Extract the [x, y] coordinate from the center of the cell holding the provided text.  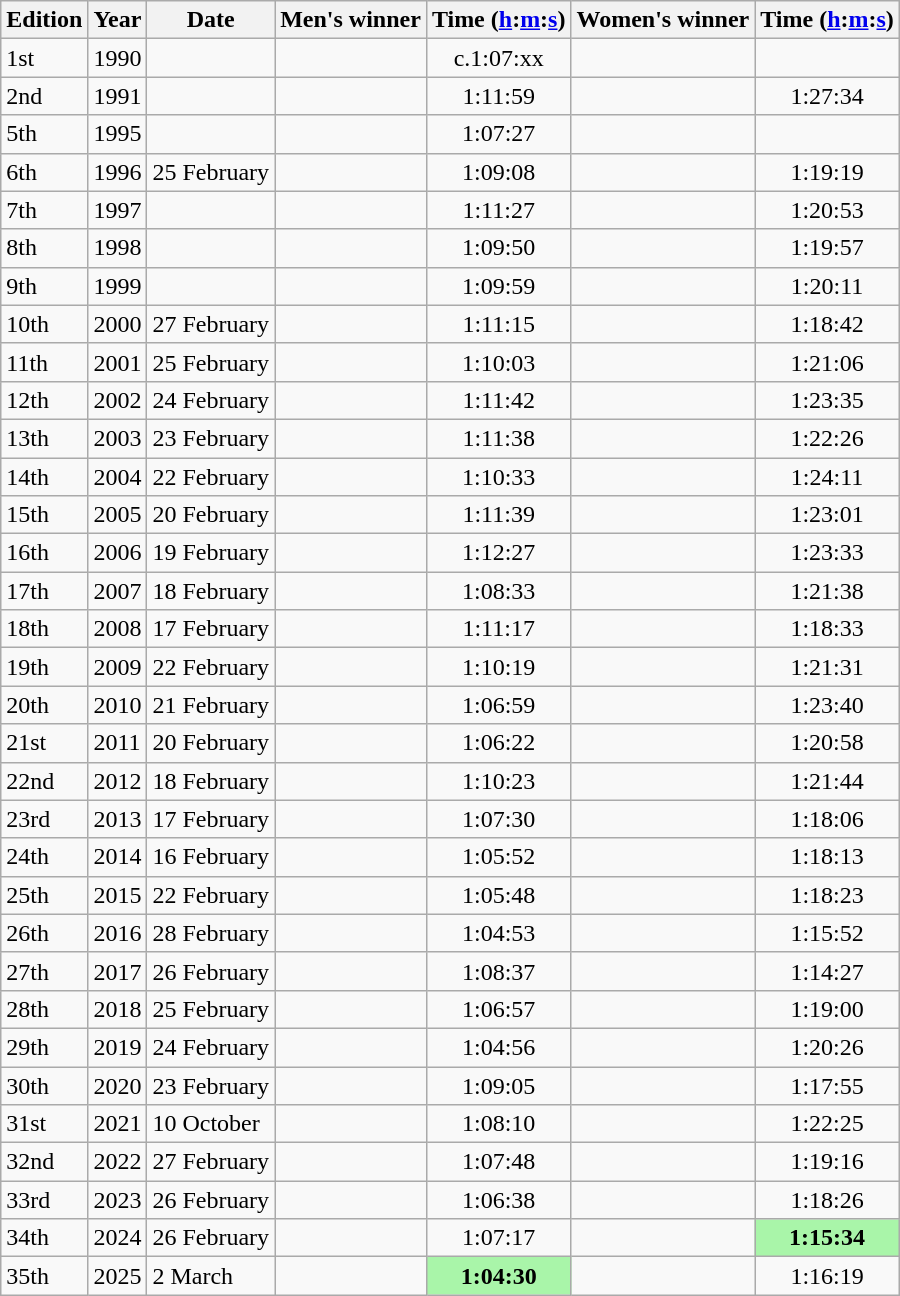
1:27:34 [828, 96]
1996 [118, 172]
12th [44, 400]
15th [44, 515]
31st [44, 1124]
1:18:06 [828, 819]
1:06:38 [498, 1200]
1:09:59 [498, 286]
1:21:38 [828, 591]
1:05:52 [498, 857]
1:10:19 [498, 667]
2008 [118, 629]
2024 [118, 1238]
1:11:27 [498, 210]
18th [44, 629]
35th [44, 1276]
1:18:26 [828, 1200]
2011 [118, 743]
1:09:08 [498, 172]
11th [44, 362]
23rd [44, 819]
2004 [118, 477]
1:04:56 [498, 1047]
2009 [118, 667]
29th [44, 1047]
16th [44, 553]
1991 [118, 96]
1:12:27 [498, 553]
2016 [118, 933]
1:21:44 [828, 781]
Date [211, 20]
2023 [118, 1200]
2 March [211, 1276]
1:19:16 [828, 1162]
2020 [118, 1085]
1:20:26 [828, 1047]
1:06:22 [498, 743]
Men's winner [351, 20]
2019 [118, 1047]
1:09:50 [498, 248]
7th [44, 210]
1997 [118, 210]
1:10:23 [498, 781]
1:10:33 [498, 477]
2010 [118, 705]
1:06:59 [498, 705]
1:24:11 [828, 477]
1:20:11 [828, 286]
1:21:06 [828, 362]
1:18:13 [828, 857]
2006 [118, 553]
22nd [44, 781]
1:21:31 [828, 667]
c.1:07:xx [498, 58]
5th [44, 134]
33rd [44, 1200]
1:22:25 [828, 1124]
1:04:30 [498, 1276]
1:19:00 [828, 1009]
2014 [118, 857]
1:23:33 [828, 553]
1:08:10 [498, 1124]
14th [44, 477]
Edition [44, 20]
2002 [118, 400]
Women's winner [663, 20]
24th [44, 857]
1:14:27 [828, 971]
2007 [118, 591]
Year [118, 20]
2013 [118, 819]
1:19:19 [828, 172]
32nd [44, 1162]
1:04:53 [498, 933]
2005 [118, 515]
1:05:48 [498, 895]
2022 [118, 1162]
1:09:05 [498, 1085]
1:16:19 [828, 1276]
1:08:33 [498, 591]
1998 [118, 248]
2017 [118, 971]
19 February [211, 553]
1:06:57 [498, 1009]
2021 [118, 1124]
1:15:34 [828, 1238]
1:07:17 [498, 1238]
2000 [118, 324]
1:11:15 [498, 324]
1:23:35 [828, 400]
1:17:55 [828, 1085]
2012 [118, 781]
16 February [211, 857]
1:10:03 [498, 362]
2003 [118, 438]
27th [44, 971]
30th [44, 1085]
1:11:59 [498, 96]
28th [44, 1009]
1:08:37 [498, 971]
1:07:48 [498, 1162]
21st [44, 743]
26th [44, 933]
2015 [118, 895]
21 February [211, 705]
1:11:38 [498, 438]
1:19:57 [828, 248]
1:23:40 [828, 705]
1:23:01 [828, 515]
1:22:26 [828, 438]
1:11:39 [498, 515]
2018 [118, 1009]
1999 [118, 286]
1990 [118, 58]
2025 [118, 1276]
1:11:42 [498, 400]
28 February [211, 933]
34th [44, 1238]
1:18:23 [828, 895]
1:11:17 [498, 629]
20th [44, 705]
1:18:42 [828, 324]
2001 [118, 362]
9th [44, 286]
1:20:58 [828, 743]
1:18:33 [828, 629]
17th [44, 591]
1:15:52 [828, 933]
13th [44, 438]
19th [44, 667]
6th [44, 172]
10 October [211, 1124]
1st [44, 58]
1:07:30 [498, 819]
25th [44, 895]
2nd [44, 96]
1:20:53 [828, 210]
8th [44, 248]
10th [44, 324]
1995 [118, 134]
1:07:27 [498, 134]
